Search for the cell housing the specified text and yield its [x, y] center coordinate. 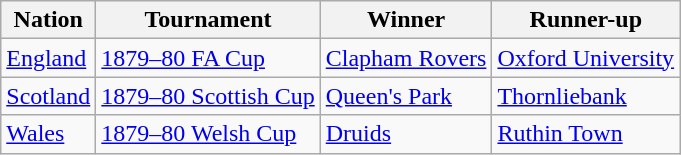
1879–80 Welsh Cup [208, 134]
Oxford University [586, 58]
1879–80 Scottish Cup [208, 96]
Clapham Rovers [406, 58]
1879–80 FA Cup [208, 58]
Thornliebank [586, 96]
Runner-up [586, 20]
Wales [48, 134]
Queen's Park [406, 96]
Tournament [208, 20]
Winner [406, 20]
Scotland [48, 96]
Ruthin Town [586, 134]
England [48, 58]
Nation [48, 20]
Druids [406, 134]
